For the text-containing cell, return its midpoint in (X, Y) coordinate format. 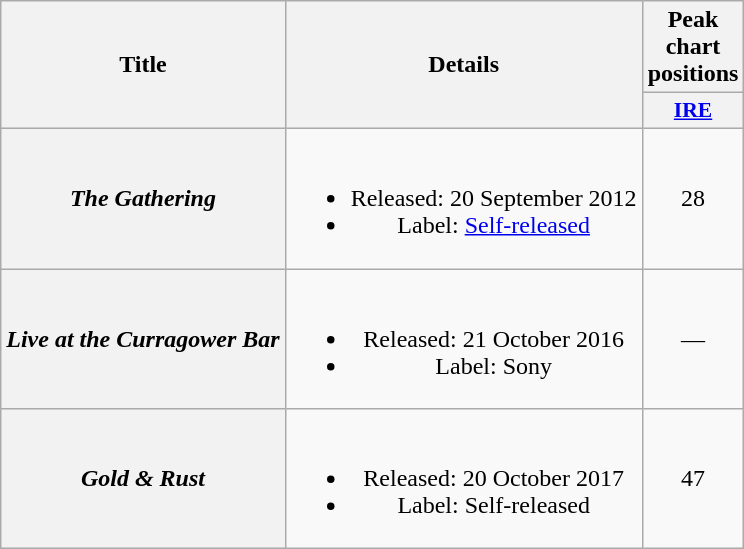
Released: 20 September 2012Label: Self-released (464, 198)
Title (143, 65)
Released: 21 October 2016Label: Sony (464, 338)
IRE (693, 111)
The Gathering (143, 198)
Live at the Curragower Bar (143, 338)
— (693, 338)
Released: 20 October 2017Label: Self-released (464, 479)
Gold & Rust (143, 479)
Details (464, 65)
28 (693, 198)
47 (693, 479)
Peak chart positions (693, 47)
